Detect which cell encompasses the target text, then output its [x, y] center coordinate. 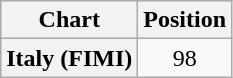
Chart [70, 20]
Position [185, 20]
Italy (FIMI) [70, 58]
98 [185, 58]
